Pinpoint the cell where the given text exists, returning its (X, Y) midpoint coordinate. 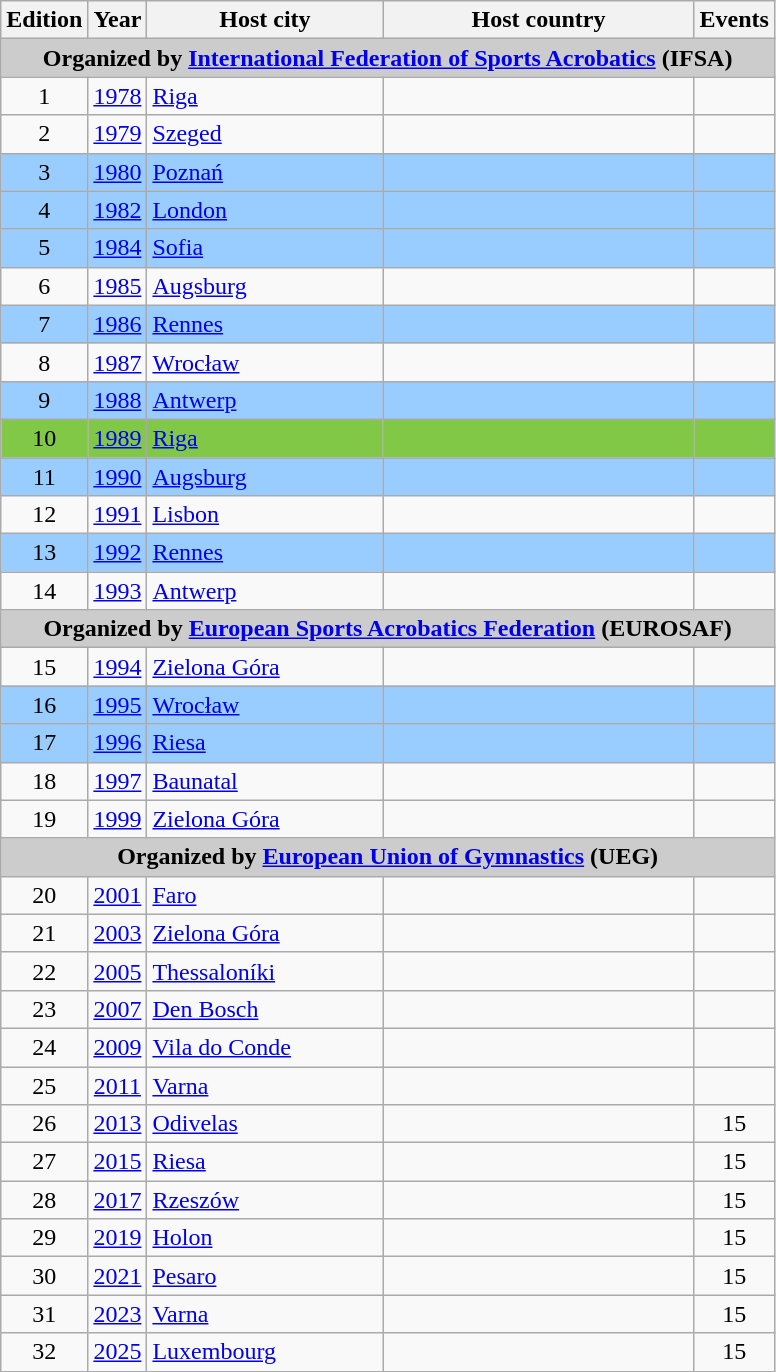
1978 (118, 96)
1979 (118, 134)
1980 (118, 172)
Rzeszów (265, 1200)
1993 (118, 591)
26 (44, 1124)
27 (44, 1162)
16 (44, 705)
1989 (118, 438)
20 (44, 895)
6 (44, 286)
32 (44, 1352)
2 (44, 134)
1991 (118, 515)
Organized by European Union of Gymnastics (UEG) (388, 857)
Holon (265, 1238)
29 (44, 1238)
1988 (118, 400)
2007 (118, 1009)
London (265, 210)
Sofia (265, 248)
19 (44, 819)
Events (734, 20)
Host city (265, 20)
2001 (118, 895)
14 (44, 591)
Organized by International Federation of Sports Acrobatics (IFSA) (388, 58)
1999 (118, 819)
1982 (118, 210)
21 (44, 933)
2025 (118, 1352)
2005 (118, 971)
22 (44, 971)
1985 (118, 286)
12 (44, 515)
2015 (118, 1162)
13 (44, 553)
10 (44, 438)
23 (44, 1009)
2009 (118, 1047)
2021 (118, 1276)
7 (44, 324)
1990 (118, 477)
Lisbon (265, 515)
31 (44, 1314)
Faro (265, 895)
9 (44, 400)
Szeged (265, 134)
Year (118, 20)
1987 (118, 362)
2013 (118, 1124)
Baunatal (265, 781)
18 (44, 781)
2019 (118, 1238)
1997 (118, 781)
8 (44, 362)
24 (44, 1047)
1992 (118, 553)
1995 (118, 705)
Poznań (265, 172)
Organized by European Sports Acrobatics Federation (EUROSAF) (388, 629)
2023 (118, 1314)
28 (44, 1200)
Odivelas (265, 1124)
1996 (118, 743)
Luxembourg (265, 1352)
Thessaloníki (265, 971)
11 (44, 477)
3 (44, 172)
1 (44, 96)
Pesaro (265, 1276)
2003 (118, 933)
1984 (118, 248)
2011 (118, 1085)
4 (44, 210)
Edition (44, 20)
5 (44, 248)
17 (44, 743)
1986 (118, 324)
Host country (538, 20)
30 (44, 1276)
1994 (118, 667)
Den Bosch (265, 1009)
25 (44, 1085)
Vila do Conde (265, 1047)
2017 (118, 1200)
